Find where the given text appears and provide that cell's center as [x, y] coordinate. 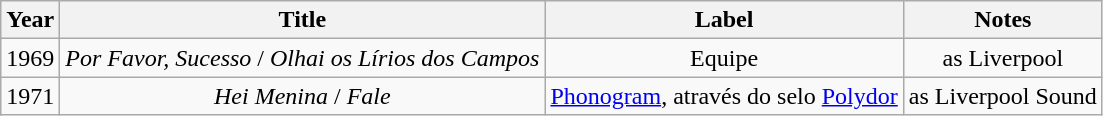
Notes [1002, 20]
Hei Menina / Fale [302, 96]
Equipe [724, 58]
Phonogram, através do selo Polydor [724, 96]
1971 [30, 96]
Year [30, 20]
Label [724, 20]
1969 [30, 58]
as Liverpool Sound [1002, 96]
as Liverpool [1002, 58]
Title [302, 20]
Por Favor, Sucesso / Olhai os Lírios dos Campos [302, 58]
